Return [X, Y] of the center of cell containing provided text 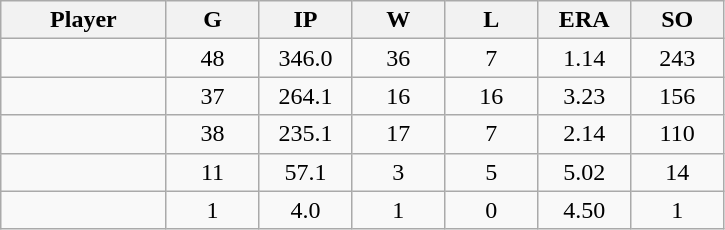
243 [678, 58]
14 [678, 172]
110 [678, 134]
346.0 [306, 58]
48 [212, 58]
5.02 [584, 172]
SO [678, 20]
57.1 [306, 172]
235.1 [306, 134]
W [398, 20]
17 [398, 134]
L [492, 20]
156 [678, 96]
3 [398, 172]
38 [212, 134]
4.50 [584, 210]
264.1 [306, 96]
0 [492, 210]
37 [212, 96]
5 [492, 172]
11 [212, 172]
ERA [584, 20]
1.14 [584, 58]
3.23 [584, 96]
G [212, 20]
2.14 [584, 134]
IP [306, 20]
36 [398, 58]
Player [84, 20]
4.0 [306, 210]
